Extract the (x, y) coordinate from the center of the cell holding the provided text.  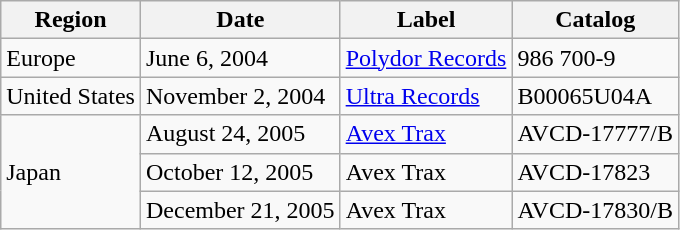
June 6, 2004 (240, 58)
B00065U04A (596, 96)
AVCD-17777/B (596, 134)
Ultra Records (426, 96)
United States (71, 96)
Polydor Records (426, 58)
986 700-9 (596, 58)
AVCD-17823 (596, 172)
Region (71, 20)
Japan (71, 172)
Date (240, 20)
December 21, 2005 (240, 210)
Label (426, 20)
AVCD-17830/B (596, 210)
Europe (71, 58)
Catalog (596, 20)
November 2, 2004 (240, 96)
August 24, 2005 (240, 134)
October 12, 2005 (240, 172)
